Scan for the cell matching the given text and deliver its [X, Y] coordinate at center. 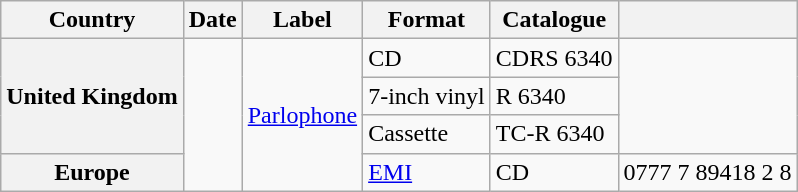
Parlophone [302, 115]
Cassette [427, 134]
United Kingdom [92, 96]
CDRS 6340 [554, 58]
7-inch vinyl [427, 96]
Country [92, 20]
Europe [92, 172]
EMI [427, 172]
0777 7 89418 2 8 [708, 172]
Label [302, 20]
Format [427, 20]
TC-R 6340 [554, 134]
Date [212, 20]
R 6340 [554, 96]
Catalogue [554, 20]
